Provide the (X, Y) coordinate of the cell's center where the given text is located.  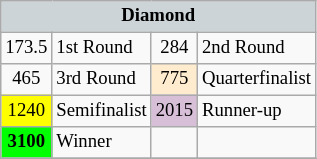
1st Round (102, 48)
2nd Round (257, 48)
173.5 (26, 48)
Quarterfinalist (257, 80)
Runner-up (257, 112)
Winner (102, 142)
465 (26, 80)
775 (174, 80)
1240 (26, 112)
2015 (174, 112)
284 (174, 48)
Diamond (158, 16)
3rd Round (102, 80)
Semifinalist (102, 112)
3100 (26, 142)
